Output the (x, y) coordinate of the center of the cell containing the given text.  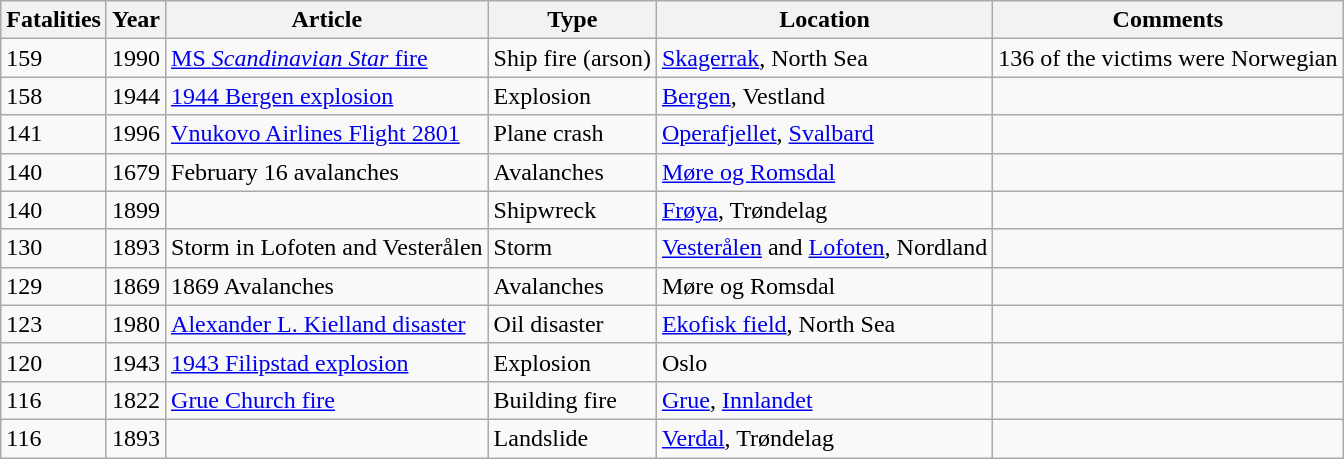
1869 (136, 286)
Storm in Lofoten and Vesterålen (328, 248)
Shipwreck (572, 210)
1943 (136, 362)
1944 Bergen explosion (328, 96)
Plane crash (572, 134)
Article (328, 20)
159 (54, 58)
1944 (136, 96)
Building fire (572, 400)
158 (54, 96)
Oil disaster (572, 324)
130 (54, 248)
136 of the victims were Norwegian (1168, 58)
Ekofisk field, North Sea (824, 324)
Grue Church fire (328, 400)
Skagerrak, North Sea (824, 58)
129 (54, 286)
Vnukovo Airlines Flight 2801 (328, 134)
Year (136, 20)
1990 (136, 58)
Bergen, Vestland (824, 96)
Oslo (824, 362)
Vesterålen and Lofoten, Nordland (824, 248)
1980 (136, 324)
Comments (1168, 20)
1822 (136, 400)
Alexander L. Kielland disaster (328, 324)
1899 (136, 210)
Ship fire (arson) (572, 58)
Frøya, Trøndelag (824, 210)
1869 Avalanches (328, 286)
1943 Filipstad explosion (328, 362)
MS Scandinavian Star fire (328, 58)
120 (54, 362)
Location (824, 20)
Type (572, 20)
Verdal, Trøndelag (824, 438)
1996 (136, 134)
Operafjellet, Svalbard (824, 134)
Storm (572, 248)
Landslide (572, 438)
123 (54, 324)
Grue, Innlandet (824, 400)
141 (54, 134)
1679 (136, 172)
February 16 avalanches (328, 172)
Fatalities (54, 20)
